Capture the cell that displays the provided text and extract its (X, Y) central coordinate. 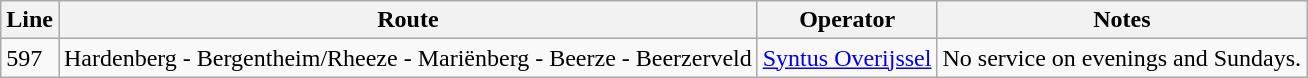
No service on evenings and Sundays. (1122, 58)
Operator (847, 20)
Line (30, 20)
Route (408, 20)
Hardenberg - Bergentheim/Rheeze - Mariënberg - Beerze - Beerzerveld (408, 58)
Notes (1122, 20)
Syntus Overijssel (847, 58)
597 (30, 58)
